Output the [X, Y] coordinate of the center of the cell containing the given text.  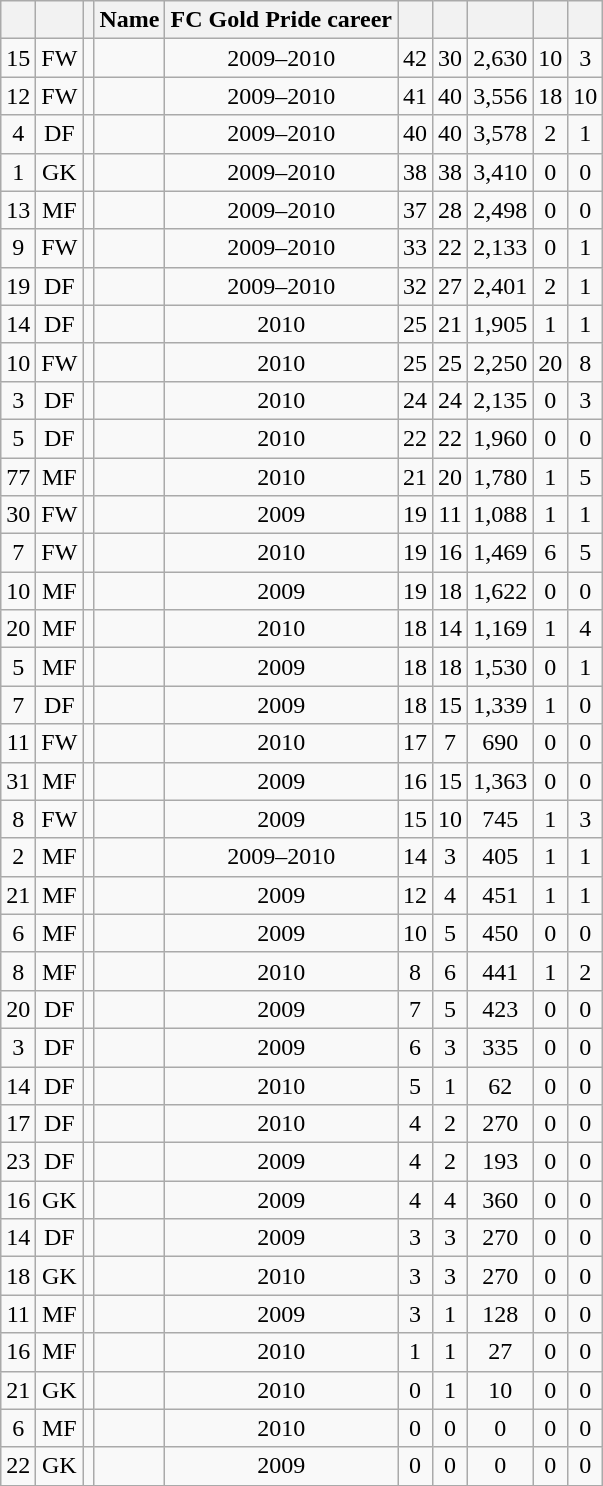
2,135 [500, 400]
41 [416, 96]
2,250 [500, 362]
3,556 [500, 96]
3,578 [500, 134]
2,630 [500, 58]
405 [500, 857]
1,088 [500, 515]
3,410 [500, 172]
1,780 [500, 477]
FC Gold Pride career [282, 20]
32 [416, 286]
37 [416, 210]
33 [416, 248]
77 [18, 477]
193 [500, 1162]
1,363 [500, 781]
128 [500, 1314]
Name [130, 20]
28 [450, 210]
335 [500, 1047]
745 [500, 819]
360 [500, 1200]
13 [18, 210]
1,469 [500, 553]
23 [18, 1162]
690 [500, 743]
2,133 [500, 248]
450 [500, 933]
451 [500, 895]
423 [500, 1009]
42 [416, 58]
1,905 [500, 324]
1,339 [500, 705]
1,622 [500, 591]
1,530 [500, 667]
1,169 [500, 629]
2,498 [500, 210]
9 [18, 248]
62 [500, 1085]
2,401 [500, 286]
441 [500, 971]
31 [18, 781]
1,960 [500, 438]
